For the text-containing cell, return its midpoint in (x, y) coordinate format. 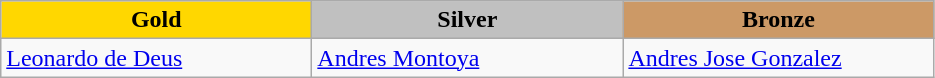
Andres Jose Gonzalez (778, 58)
Gold (156, 20)
Andres Montoya (468, 58)
Leonardo de Deus (156, 58)
Silver (468, 20)
Bronze (778, 20)
